Return the (X, Y) coordinate for the center point of the cell that contains the specified text.  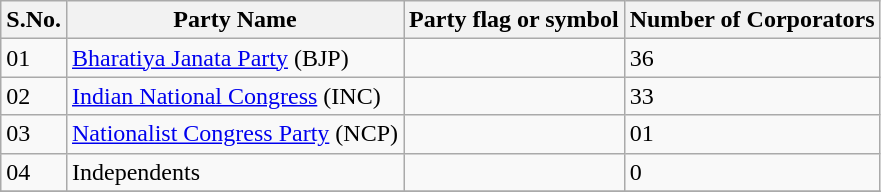
S.No. (34, 20)
33 (752, 96)
36 (752, 58)
Indian National Congress (INC) (234, 96)
Number of Corporators (752, 20)
Independents (234, 172)
Party flag or symbol (514, 20)
0 (752, 172)
Party Name (234, 20)
03 (34, 134)
04 (34, 172)
Bharatiya Janata Party (BJP) (234, 58)
Nationalist Congress Party (NCP) (234, 134)
02 (34, 96)
